Determine the [x, y] coordinate at the center of the cell enclosing the given text.  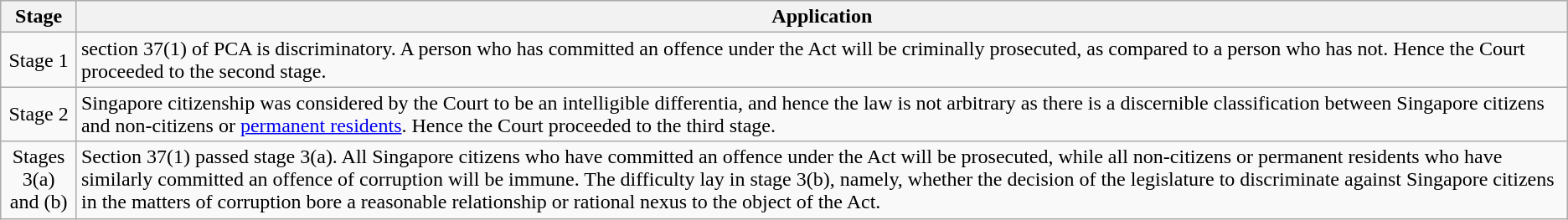
Stage 2 [39, 114]
Stage [39, 17]
Application [822, 17]
Stages 3(a)and (b) [39, 180]
Stage 1 [39, 60]
